For the text-containing cell, return its midpoint in [X, Y] coordinate format. 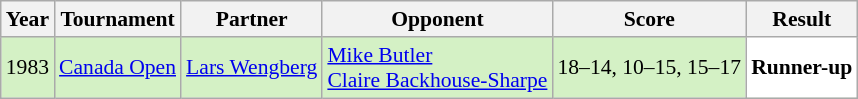
Lars Wengberg [252, 68]
1983 [28, 68]
Tournament [118, 19]
Score [649, 19]
Opponent [437, 19]
Result [802, 19]
Canada Open [118, 68]
Partner [252, 19]
Mike Butler Claire Backhouse-Sharpe [437, 68]
Year [28, 19]
Runner-up [802, 68]
18–14, 10–15, 15–17 [649, 68]
